Identify which cell holds the provided text, then report its (X, Y) central coordinate. 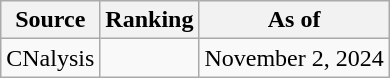
CNalysis (50, 58)
Ranking (150, 20)
November 2, 2024 (294, 58)
As of (294, 20)
Source (50, 20)
